Identify which cell holds the provided text, then report its [X, Y] central coordinate. 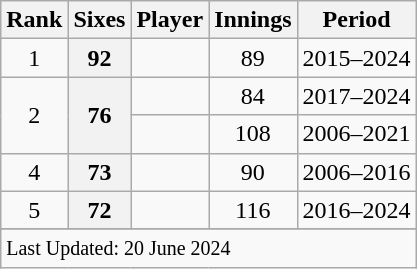
2016–2024 [356, 210]
2006–2021 [356, 134]
89 [253, 58]
Period [356, 20]
72 [100, 210]
2006–2016 [356, 172]
Player [170, 20]
Sixes [100, 20]
4 [34, 172]
76 [100, 115]
2017–2024 [356, 96]
108 [253, 134]
Innings [253, 20]
116 [253, 210]
73 [100, 172]
5 [34, 210]
1 [34, 58]
2 [34, 115]
2015–2024 [356, 58]
92 [100, 58]
90 [253, 172]
Rank [34, 20]
84 [253, 96]
Last Updated: 20 June 2024 [208, 248]
